For the text-containing cell, return its midpoint in (X, Y) coordinate format. 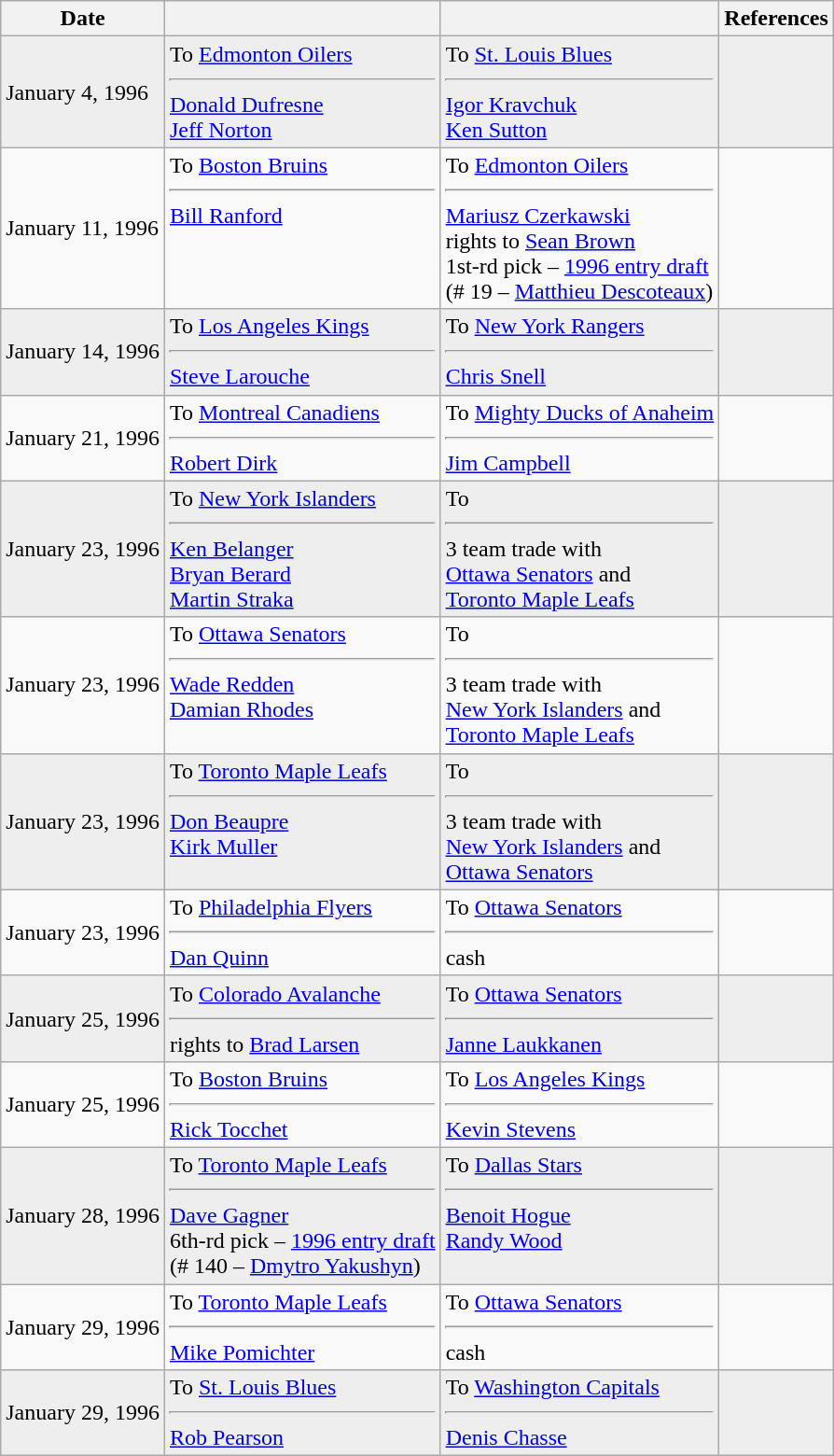
To St. Louis BluesIgor KravchukKen Sutton (580, 91)
To Los Angeles KingsSteve Larouche (302, 352)
January 21, 1996 (83, 438)
To Boston BruinsBill Ranford (302, 228)
To Los Angeles KingsKevin Stevens (580, 1104)
January 4, 1996 (83, 91)
To Dallas StarsBenoit HogueRandy Wood (580, 1215)
To Toronto Maple LeafsMike Pomichter (302, 1327)
To Ottawa SenatorsJanne Laukkanen (580, 1018)
To Toronto Maple LeafsDon BeaupreKirk Muller (302, 821)
To Edmonton OilersDonald DufresneJeff Norton (302, 91)
To Edmonton OilersMariusz Czerkawskirights to Sean Brown1st-rd pick – 1996 entry draft(# 19 – Matthieu Descoteaux) (580, 228)
To St. Louis BluesRob Pearson (302, 1413)
To Colorado Avalancherights to Brad Larsen (302, 1018)
To3 team trade withNew York Islanders andOttawa Senators (580, 821)
January 11, 1996 (83, 228)
To New York RangersChris Snell (580, 352)
To Ottawa SenatorsWade ReddenDamian Rhodes (302, 685)
To New York IslandersKen BelangerBryan BerardMartin Straka (302, 549)
January 14, 1996 (83, 352)
References (776, 19)
To Washington CapitalsDenis Chasse (580, 1413)
Date (83, 19)
To Boston BruinsRick Tocchet (302, 1104)
January 28, 1996 (83, 1215)
To Philadelphia FlyersDan Quinn (302, 932)
To Montreal CanadiensRobert Dirk (302, 438)
To Toronto Maple LeafsDave Gagner6th-rd pick – 1996 entry draft(# 140 – Dmytro Yakushyn) (302, 1215)
To Mighty Ducks of AnaheimJim Campbell (580, 438)
To3 team trade withNew York Islanders andToronto Maple Leafs (580, 685)
To3 team trade withOttawa Senators andToronto Maple Leafs (580, 549)
